Return the [x, y] coordinate for the center point of the cell that contains the specified text.  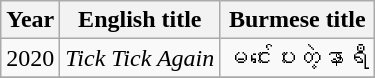
မင်းပေးတဲ့နာရီ [298, 58]
2020 [30, 58]
Tick Tick Again [140, 58]
Year [30, 20]
English title [140, 20]
Burmese title [298, 20]
